Return [X, Y] of the center of cell containing provided text 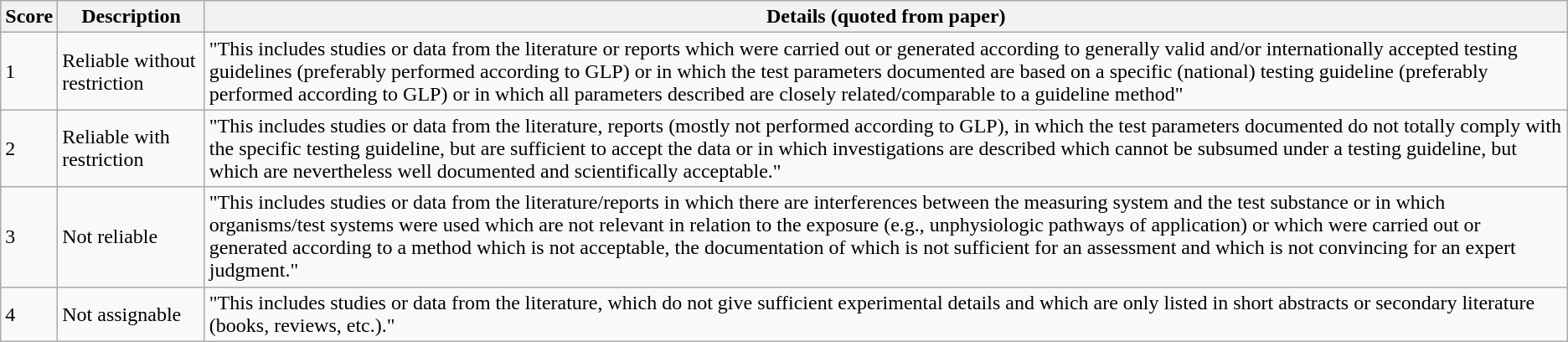
1 [29, 71]
Reliable with restriction [132, 148]
Reliable without restriction [132, 71]
Not reliable [132, 236]
3 [29, 236]
4 [29, 313]
2 [29, 148]
Description [132, 17]
Details (quoted from paper) [886, 17]
Score [29, 17]
Not assignable [132, 313]
